Detect which cell encompasses the target text, then output its (X, Y) center coordinate. 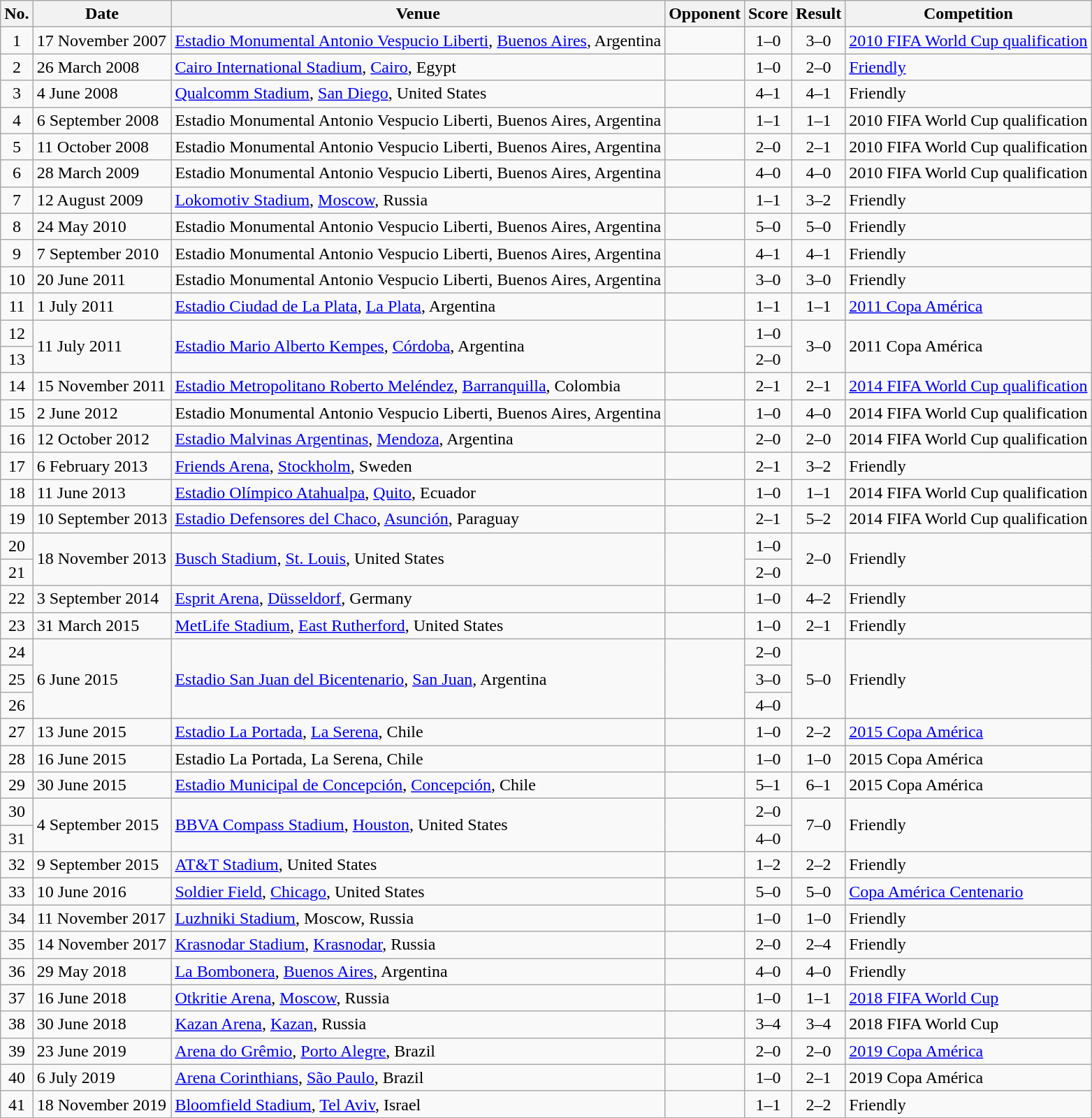
3 September 2014 (102, 599)
Estadio Ciudad de La Plata, La Plata, Argentina (418, 306)
15 November 2011 (102, 386)
23 June 2019 (102, 1051)
4 June 2008 (102, 94)
Result (818, 14)
Arena Corinthians, São Paulo, Brazil (418, 1077)
Estadio Olímpico Atahualpa, Quito, Ecuador (418, 493)
21 (17, 572)
12 (17, 333)
5–1 (768, 785)
Otkritie Arena, Moscow, Russia (418, 998)
Venue (418, 14)
29 (17, 785)
10 June 2016 (102, 892)
Competition (968, 14)
11 October 2008 (102, 147)
Copa América Centenario (968, 892)
25 (17, 678)
34 (17, 918)
20 June 2011 (102, 279)
6 September 2008 (102, 120)
14 (17, 386)
16 June 2015 (102, 758)
8 (17, 226)
11 November 2017 (102, 918)
18 November 2019 (102, 1104)
Friends Arena, Stockholm, Sweden (418, 466)
10 (17, 279)
30 June 2015 (102, 785)
Score (768, 14)
Estadio Malvinas Argentinas, Mendoza, Argentina (418, 440)
22 (17, 599)
41 (17, 1104)
14 November 2017 (102, 945)
Estadio Defensores del Chaco, Asunción, Paraguay (418, 519)
Lokomotiv Stadium, Moscow, Russia (418, 200)
13 (17, 360)
Esprit Arena, Düsseldorf, Germany (418, 599)
23 (17, 625)
Cairo International Stadium, Cairo, Egypt (418, 67)
37 (17, 998)
MetLife Stadium, East Rutherford, United States (418, 625)
6 February 2013 (102, 466)
1 July 2011 (102, 306)
5 (17, 147)
36 (17, 971)
12 August 2009 (102, 200)
24 (17, 652)
2 (17, 67)
No. (17, 14)
AT&T Stadium, United States (418, 865)
27 (17, 732)
Estadio Metropolitano Roberto Meléndez, Barranquilla, Colombia (418, 386)
Luzhniki Stadium, Moscow, Russia (418, 918)
28 (17, 758)
3 (17, 94)
38 (17, 1024)
26 (17, 705)
7 September 2010 (102, 253)
26 March 2008 (102, 67)
Estadio Mario Alberto Kempes, Córdoba, Argentina (418, 347)
6 June 2015 (102, 678)
31 (17, 838)
Estadio Municipal de Concepción, Concepción, Chile (418, 785)
7 (17, 200)
9 September 2015 (102, 865)
20 (17, 546)
Soldier Field, Chicago, United States (418, 892)
Qualcomm Stadium, San Diego, United States (418, 94)
1–2 (768, 865)
15 (17, 413)
7–0 (818, 825)
33 (17, 892)
16 (17, 440)
2–4 (818, 945)
BBVA Compass Stadium, Houston, United States (418, 825)
24 May 2010 (102, 226)
6 (17, 173)
Krasnodar Stadium, Krasnodar, Russia (418, 945)
Arena do Grêmio, Porto Alegre, Brazil (418, 1051)
31 March 2015 (102, 625)
Kazan Arena, Kazan, Russia (418, 1024)
Estadio San Juan del Bicentenario, San Juan, Argentina (418, 678)
11 (17, 306)
Busch Stadium, St. Louis, United States (418, 559)
6 July 2019 (102, 1077)
18 (17, 493)
4 September 2015 (102, 825)
17 November 2007 (102, 41)
11 July 2011 (102, 347)
6–1 (818, 785)
30 June 2018 (102, 1024)
10 September 2013 (102, 519)
Date (102, 14)
La Bombonera, Buenos Aires, Argentina (418, 971)
35 (17, 945)
18 November 2013 (102, 559)
28 March 2009 (102, 173)
19 (17, 519)
17 (17, 466)
11 June 2013 (102, 493)
5–2 (818, 519)
Bloomfield Stadium, Tel Aviv, Israel (418, 1104)
Opponent (705, 14)
16 June 2018 (102, 998)
30 (17, 812)
13 June 2015 (102, 732)
40 (17, 1077)
4 (17, 120)
29 May 2018 (102, 971)
39 (17, 1051)
12 October 2012 (102, 440)
1 (17, 41)
2 June 2012 (102, 413)
32 (17, 865)
4–2 (818, 599)
9 (17, 253)
